Output the (X, Y) coordinate of the center of the cell containing the given text.  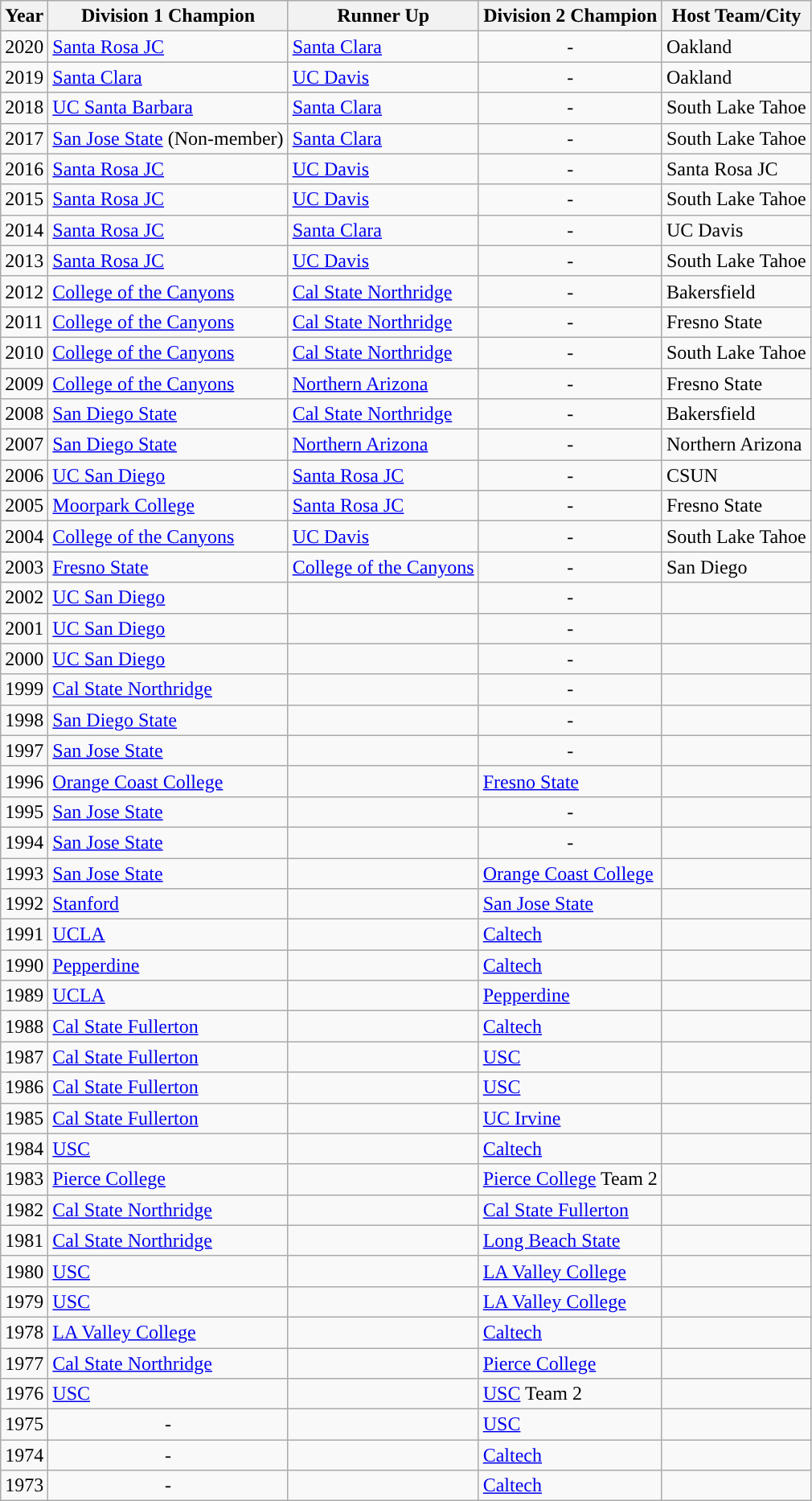
1978 (24, 1332)
Runner Up (383, 16)
1989 (24, 996)
Moorpark College (168, 506)
1985 (24, 1118)
2008 (24, 414)
2005 (24, 506)
1987 (24, 1057)
CSUN (736, 475)
2017 (24, 138)
1981 (24, 1240)
USC Team 2 (570, 1394)
1984 (24, 1149)
2006 (24, 475)
2009 (24, 384)
2020 (24, 47)
1976 (24, 1394)
1996 (24, 781)
1994 (24, 842)
1975 (24, 1425)
2014 (24, 230)
2011 (24, 322)
1980 (24, 1271)
2019 (24, 77)
1982 (24, 1210)
2003 (24, 567)
2018 (24, 108)
2013 (24, 261)
San Diego (736, 567)
1977 (24, 1363)
1997 (24, 750)
2001 (24, 628)
2012 (24, 291)
1974 (24, 1455)
1988 (24, 1026)
Stanford (168, 904)
San Jose State (Non-member) (168, 138)
UC Irvine (570, 1118)
2007 (24, 445)
Long Beach State (570, 1240)
Division 1 Champion (168, 16)
2004 (24, 537)
1993 (24, 873)
1973 (24, 1486)
2016 (24, 169)
Division 2 Champion (570, 16)
1991 (24, 935)
1999 (24, 689)
Host Team/City (736, 16)
1983 (24, 1179)
1979 (24, 1302)
1986 (24, 1088)
2010 (24, 352)
2002 (24, 598)
1990 (24, 965)
1998 (24, 720)
UC Santa Barbara (168, 108)
1995 (24, 812)
2015 (24, 199)
2000 (24, 659)
Year (24, 16)
Pierce College Team 2 (570, 1179)
1992 (24, 904)
